Determine the (x, y) coordinate at the center of the cell enclosing the given text.  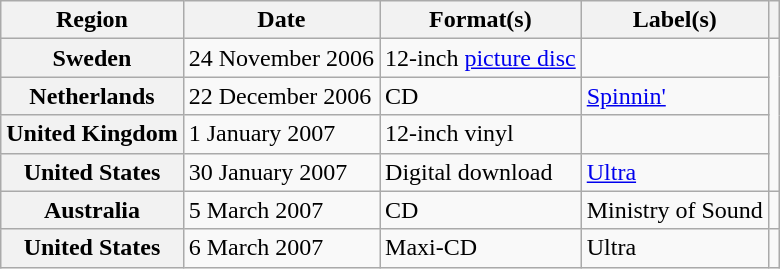
Maxi-CD (481, 248)
6 March 2007 (281, 248)
24 November 2006 (281, 58)
United Kingdom (92, 134)
Region (92, 20)
12-inch vinyl (481, 134)
Netherlands (92, 96)
Label(s) (674, 20)
Spinnin' (674, 96)
Sweden (92, 58)
Digital download (481, 172)
Australia (92, 210)
30 January 2007 (281, 172)
5 March 2007 (281, 210)
Format(s) (481, 20)
Ministry of Sound (674, 210)
1 January 2007 (281, 134)
Date (281, 20)
12-inch picture disc (481, 58)
22 December 2006 (281, 96)
